Search for the cell housing the specified text and yield its [x, y] center coordinate. 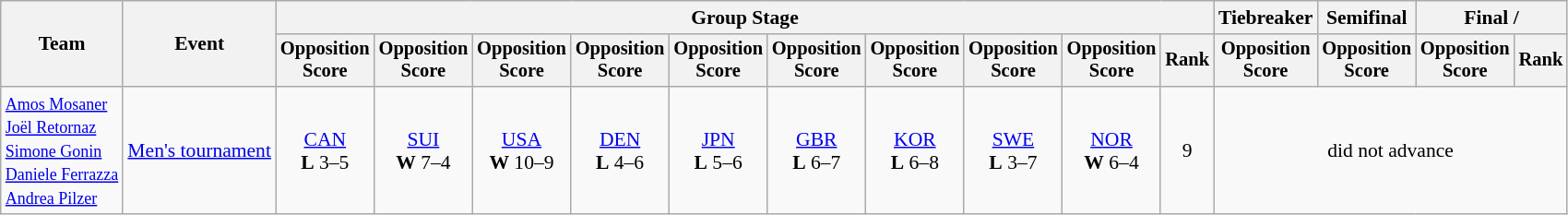
9 [1187, 150]
Group Stage [745, 18]
KORL 6–8 [915, 150]
Semifinal [1367, 18]
Amos MosanerJoël RetornazSimone GoninDaniele FerrazzaAndrea Pilzer [63, 150]
Team [63, 44]
did not advance [1391, 150]
NOR W 6–4 [1112, 150]
USAW 10–9 [522, 150]
JPN L 5–6 [718, 150]
Men's tournament [199, 150]
Event [199, 44]
SWE L 3–7 [1013, 150]
Final / [1491, 18]
CANL 3–5 [325, 150]
DEN L 4–6 [620, 150]
SUIW 7–4 [424, 150]
GBR L 6–7 [817, 150]
Tiebreaker [1265, 18]
